Provide the [x, y] coordinate of the cell's center where the given text is located.  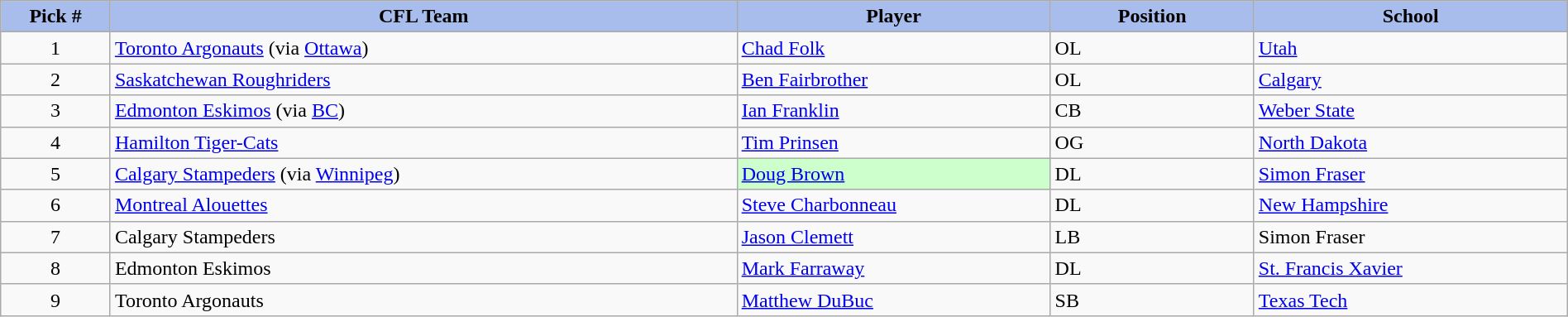
Weber State [1411, 111]
Utah [1411, 48]
OG [1152, 142]
Edmonton Eskimos [423, 268]
Hamilton Tiger-Cats [423, 142]
CB [1152, 111]
7 [56, 237]
Steve Charbonneau [893, 205]
School [1411, 17]
Position [1152, 17]
St. Francis Xavier [1411, 268]
CFL Team [423, 17]
Calgary [1411, 79]
9 [56, 300]
Pick # [56, 17]
Player [893, 17]
Edmonton Eskimos (via BC) [423, 111]
2 [56, 79]
5 [56, 174]
Toronto Argonauts (via Ottawa) [423, 48]
Ian Franklin [893, 111]
Chad Folk [893, 48]
Jason Clemett [893, 237]
Saskatchewan Roughriders [423, 79]
3 [56, 111]
New Hampshire [1411, 205]
4 [56, 142]
Tim Prinsen [893, 142]
Calgary Stampeders [423, 237]
Doug Brown [893, 174]
LB [1152, 237]
North Dakota [1411, 142]
Texas Tech [1411, 300]
Montreal Alouettes [423, 205]
6 [56, 205]
Mark Farraway [893, 268]
Ben Fairbrother [893, 79]
SB [1152, 300]
1 [56, 48]
Matthew DuBuc [893, 300]
8 [56, 268]
Toronto Argonauts [423, 300]
Calgary Stampeders (via Winnipeg) [423, 174]
